Search for the cell housing the specified text and yield its (x, y) center coordinate. 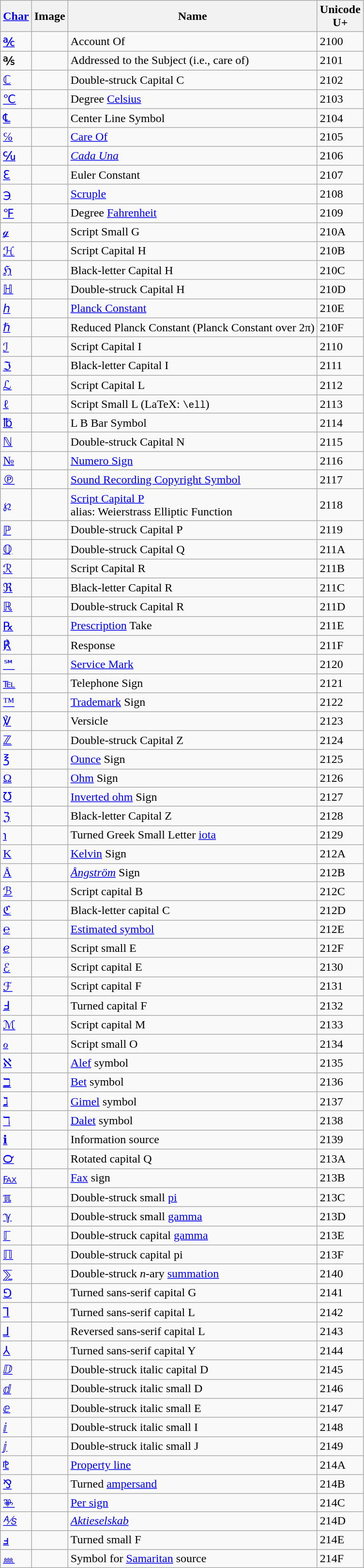
2130 (340, 967)
℥ (16, 760)
212D (340, 911)
Script Capital H (193, 251)
Turned small F (193, 1540)
213D (340, 1216)
211C (340, 588)
2126 (340, 778)
Alef symbol (193, 1063)
Cada Una (193, 156)
Reduced Planck Constant (Planck Constant over 2π) (193, 327)
Double-struck Capital R (193, 607)
2102 (340, 80)
Double-struck n-ary summation (193, 1274)
Estimated symbol (193, 929)
2103 (340, 99)
2145 (340, 1370)
ℒ (16, 385)
Numero Sign (193, 461)
2125 (340, 760)
Script capital E (193, 967)
2100 (340, 42)
Response (193, 645)
ℨ (16, 816)
ℶ (16, 1082)
2111 (340, 366)
L B Bar Symbol (193, 423)
ℎ (16, 309)
2101 (340, 61)
℺ (16, 1159)
Sound Recording Copyright Symbol (193, 480)
2143 (340, 1331)
213A (340, 1159)
Black-letter capital C (193, 911)
ℯ (16, 948)
2105 (340, 137)
2117 (340, 480)
Script Capital R (193, 569)
⅂ (16, 1312)
Double-struck Capital H (193, 289)
212A (340, 854)
210F (340, 327)
Ångström Sign (193, 872)
2138 (340, 1120)
211E (340, 626)
210D (340, 289)
ℵ (16, 1063)
℆ (16, 156)
Script Small L (LaTeX: \ell) (193, 404)
ℑ (16, 366)
Center Line Symbol (193, 118)
Information source (193, 1140)
211D (340, 607)
Trademark Sign (193, 702)
Double-struck small gamma (193, 1216)
ℙ (16, 530)
Prescription Take (193, 626)
2139 (340, 1140)
℠ (16, 664)
ⅅ (16, 1370)
K (16, 854)
2108 (340, 194)
214A (340, 1465)
Black-letter Capital Z (193, 816)
214E (340, 1540)
Account Of (193, 42)
ℤ (16, 740)
Property line (193, 1465)
210B (340, 251)
Planck Constant (193, 309)
2104 (340, 118)
ⅎ (16, 1540)
ⅇ (16, 1408)
2120 (340, 664)
℔ (16, 423)
Turned sans-serif capital Y (193, 1351)
Black-letter Capital R (193, 588)
ℐ (16, 347)
2144 (340, 1351)
2135 (340, 1063)
2116 (340, 461)
Ω (16, 778)
⅍ (16, 1521)
Euler Constant (193, 175)
210A (340, 232)
2109 (340, 213)
Double-struck small pi (193, 1197)
ℍ (16, 289)
2122 (340, 702)
212E (340, 929)
ⅆ (16, 1389)
⅊ (16, 1465)
ℕ (16, 442)
℁ (16, 61)
2131 (340, 986)
℗ (16, 480)
Kelvin Sign (193, 854)
ℽ (16, 1216)
℡ (16, 683)
ℊ (16, 232)
Telephone Sign (193, 683)
Aktieselskab (193, 1521)
ℏ (16, 327)
Double-struck Capital P (193, 530)
№ (16, 461)
Script capital B (193, 891)
Double-struck italic small J (193, 1446)
213F (340, 1255)
Dalet symbol (193, 1120)
ℼ (16, 1197)
ℋ (16, 251)
212F (340, 948)
℮ (16, 929)
2113 (340, 404)
Versicle (193, 721)
⅀ (16, 1274)
214B (340, 1484)
Turned ampersand (193, 1484)
ℬ (16, 891)
℈ (16, 194)
2142 (340, 1312)
ℸ (16, 1120)
2124 (340, 740)
ℂ (16, 80)
Script Small G (193, 232)
ℷ (16, 1102)
214C (340, 1503)
213B (340, 1178)
⅋ (16, 1484)
Ounce Sign (193, 760)
2115 (340, 442)
Script small E (193, 948)
2137 (340, 1102)
ℿ (16, 1255)
Double-struck Capital Q (193, 549)
UnicodeU+ (340, 16)
ℰ (16, 967)
2128 (340, 816)
Turned Greek Small Letter iota (193, 835)
Bet symbol (193, 1082)
ℌ (16, 270)
Per sign (193, 1503)
⅁ (16, 1293)
Care Of (193, 137)
ℹ (16, 1140)
℉ (16, 213)
℀ (16, 42)
2149 (340, 1446)
ℇ (16, 175)
Char (16, 16)
Addressed to the Subject (i.e., care of) (193, 61)
2110 (340, 347)
Rotated capital Q (193, 1159)
Black-letter Capital I (193, 366)
2133 (340, 1025)
ℴ (16, 1044)
2121 (340, 683)
Ⅎ (16, 1006)
211B (340, 569)
2134 (340, 1044)
ⅈ (16, 1427)
Degree Fahrenheit (193, 213)
Double-struck Capital N (193, 442)
Turned capital F (193, 1006)
℟ (16, 645)
ⅉ (16, 1446)
212C (340, 891)
ℜ (16, 588)
ℛ (16, 569)
Double-struck italic small D (193, 1389)
Image (49, 16)
213C (340, 1197)
2147 (340, 1408)
Scruple (193, 194)
Service Mark (193, 664)
Double-struck Capital C (193, 80)
Fax sign (193, 1178)
2106 (340, 156)
Inverted ohm Sign (193, 797)
ℚ (16, 549)
2114 (340, 423)
℞ (16, 626)
2141 (340, 1293)
℣ (16, 721)
Ohm Sign (193, 778)
210C (340, 270)
Script small O (193, 1044)
Script Capital I (193, 347)
2118 (340, 505)
℻ (16, 1178)
℩ (16, 835)
Double-struck italic small E (193, 1408)
Double-struck capital gamma (193, 1236)
2127 (340, 797)
℅ (16, 137)
ℓ (16, 404)
Gimel symbol (193, 1102)
Double-struck italic capital D (193, 1370)
Å (16, 872)
℄ (16, 118)
2132 (340, 1006)
213E (340, 1236)
Double-struck capital pi (193, 1255)
Script capital M (193, 1025)
Double-struck italic small I (193, 1427)
Turned sans-serif capital L (193, 1312)
⅃ (16, 1331)
ℱ (16, 986)
Reversed sans-serif capital L (193, 1331)
2129 (340, 835)
2119 (340, 530)
ℾ (16, 1236)
℃ (16, 99)
2140 (340, 1274)
Black-letter Capital H (193, 270)
2112 (340, 385)
Script capital F (193, 986)
Script Capital Palias: Weierstrass Elliptic Function (193, 505)
⅏ (16, 1559)
212B (340, 872)
211F (340, 645)
Turned sans-serif capital G (193, 1293)
Script Capital L (193, 385)
⅌ (16, 1503)
℘ (16, 505)
Name (193, 16)
211A (340, 549)
2146 (340, 1389)
Degree Celsius (193, 99)
2123 (340, 721)
⅄ (16, 1351)
ℝ (16, 607)
™ (16, 702)
℧ (16, 797)
214D (340, 1521)
ℳ (16, 1025)
Symbol for Samaritan source (193, 1559)
Double-struck Capital Z (193, 740)
ℭ (16, 911)
2136 (340, 1082)
2148 (340, 1427)
210E (340, 309)
214F (340, 1559)
2107 (340, 175)
